For the text-containing cell, return its midpoint in (x, y) coordinate format. 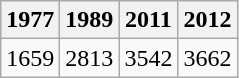
1977 (30, 20)
1659 (30, 58)
1989 (90, 20)
2012 (208, 20)
3662 (208, 58)
2813 (90, 58)
2011 (148, 20)
3542 (148, 58)
